Pinpoint the cell where the given text exists, returning its [x, y] midpoint coordinate. 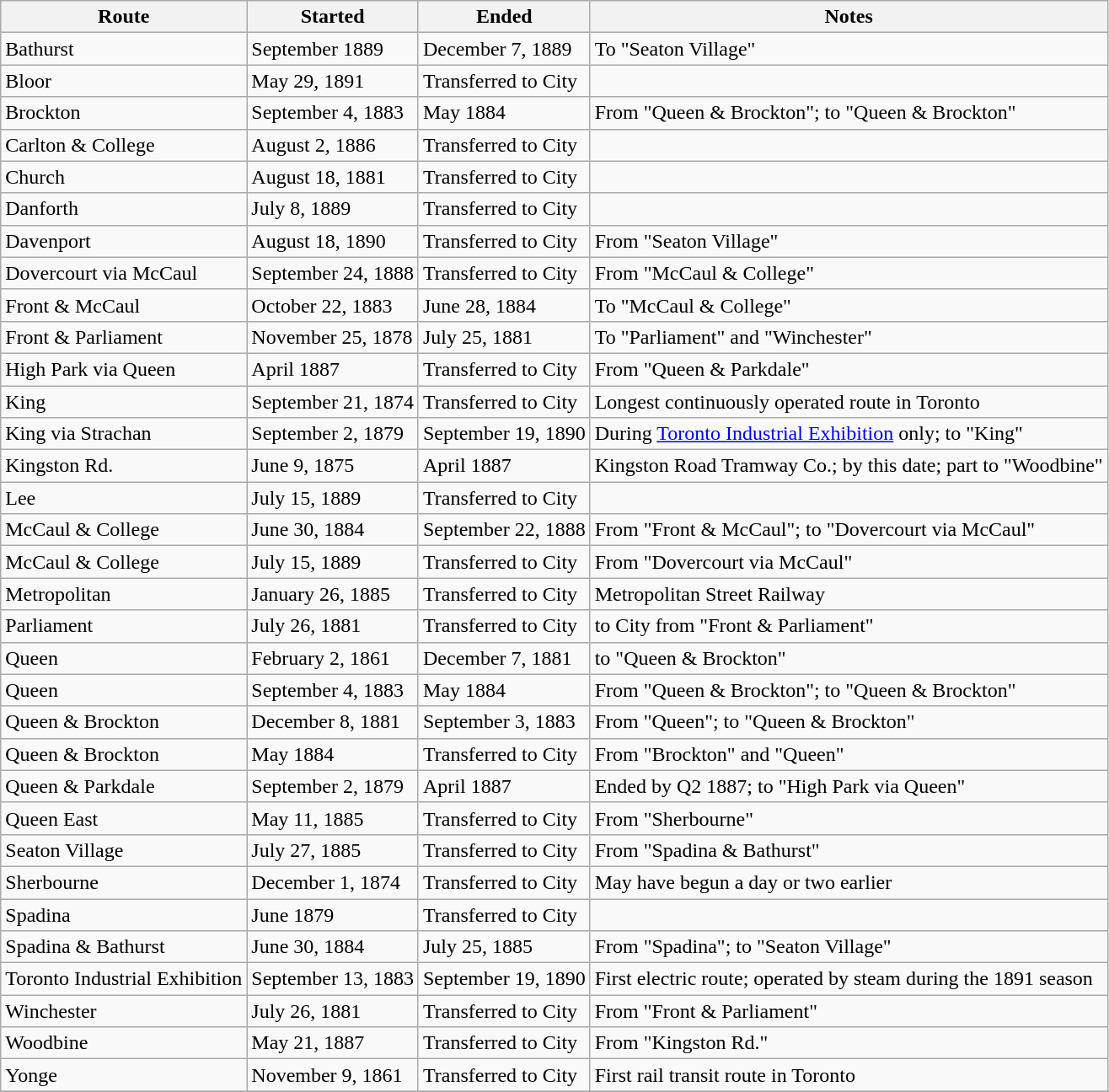
November 9, 1861 [333, 1075]
Toronto Industrial Exhibition [124, 979]
September 13, 1883 [333, 979]
From "Spadina & Bathurst" [849, 850]
Lee [124, 498]
During Toronto Industrial Exhibition only; to "King" [849, 434]
May 21, 1887 [333, 1043]
Davenport [124, 241]
June 9, 1875 [333, 466]
Woodbine [124, 1043]
Front & McCaul [124, 305]
Notes [849, 17]
From "Front & McCaul"; to "Dovercourt via McCaul" [849, 530]
From "Queen"; to "Queen & Brockton" [849, 722]
Sherbourne [124, 882]
May have begun a day or two earlier [849, 882]
To "McCaul & College" [849, 305]
August 18, 1881 [333, 177]
Parliament [124, 626]
to "Queen & Brockton" [849, 658]
Metropolitan [124, 594]
Kingston Rd. [124, 466]
December 8, 1881 [333, 722]
To "Seaton Village" [849, 49]
Danforth [124, 209]
Carlton & College [124, 145]
Bathurst [124, 49]
to City from "Front & Parliament" [849, 626]
From "Queen & Parkdale" [849, 369]
King [124, 402]
October 22, 1883 [333, 305]
September 3, 1883 [504, 722]
May 11, 1885 [333, 818]
July 8, 1889 [333, 209]
February 2, 1861 [333, 658]
July 25, 1881 [504, 337]
Church [124, 177]
Yonge [124, 1075]
Seaton Village [124, 850]
Queen East [124, 818]
Metropolitan Street Railway [849, 594]
Front & Parliament [124, 337]
From "Seaton Village" [849, 241]
From "Kingston Rd." [849, 1043]
King via Strachan [124, 434]
From "Front & Parliament" [849, 1011]
August 2, 1886 [333, 145]
Route [124, 17]
Kingston Road Tramway Co.; by this date; part to "Woodbine" [849, 466]
Spadina [124, 914]
Brockton [124, 113]
Bloor [124, 81]
To "Parliament" and "Winchester" [849, 337]
Winchester [124, 1011]
From "Brockton" and "Queen" [849, 754]
September 1889 [333, 49]
September 21, 1874 [333, 402]
September 22, 1888 [504, 530]
December 1, 1874 [333, 882]
May 29, 1891 [333, 81]
First electric route; operated by steam during the 1891 season [849, 979]
First rail transit route in Toronto [849, 1075]
July 27, 1885 [333, 850]
From "Spadina"; to "Seaton Village" [849, 947]
December 7, 1889 [504, 49]
December 7, 1881 [504, 658]
September 24, 1888 [333, 273]
From "McCaul & College" [849, 273]
High Park via Queen [124, 369]
Spadina & Bathurst [124, 947]
Queen & Parkdale [124, 786]
Started [333, 17]
From "Sherbourne" [849, 818]
Longest continuously operated route in Toronto [849, 402]
Dovercourt via McCaul [124, 273]
Ended by Q2 1887; to "High Park via Queen" [849, 786]
November 25, 1878 [333, 337]
January 26, 1885 [333, 594]
June 1879 [333, 914]
From "Dovercourt via McCaul" [849, 562]
July 25, 1885 [504, 947]
Ended [504, 17]
August 18, 1890 [333, 241]
June 28, 1884 [504, 305]
